Determine the (x, y) coordinate at the center of the cell enclosing the given text.  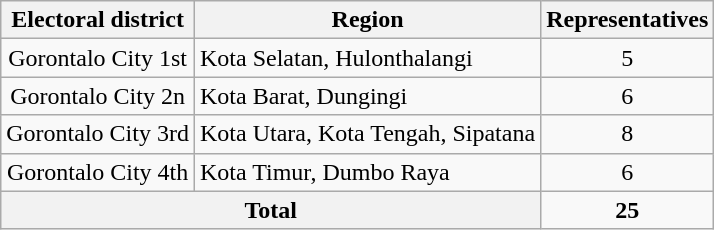
Gorontalo City 3rd (98, 134)
Gorontalo City 4th (98, 172)
Kota Timur, Dumbo Raya (367, 172)
Gorontalo City 2n (98, 96)
Kota Barat, Dungingi (367, 96)
Total (271, 210)
Electoral district (98, 20)
8 (628, 134)
Kota Selatan, Hulonthalangi (367, 58)
25 (628, 210)
Kota Utara, Kota Tengah, Sipatana (367, 134)
Gorontalo City 1st (98, 58)
Region (367, 20)
Representatives (628, 20)
5 (628, 58)
